Extract the (x, y) coordinate from the center of the cell holding the provided text.  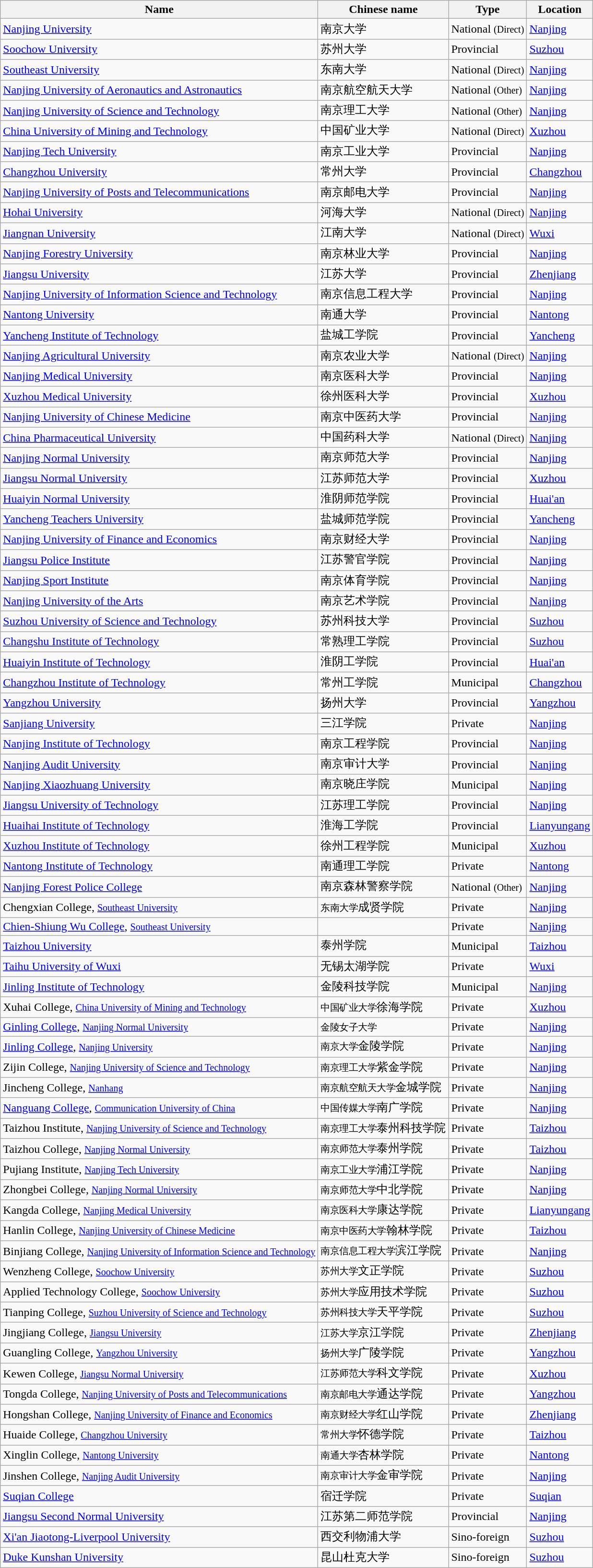
Nanjing Xiaozhuang University (159, 785)
南京信息工程大学 (383, 295)
南京晓庄学院 (383, 785)
Nanjing University of Information Science and Technology (159, 295)
Southeast University (159, 70)
中国矿业大学 (383, 132)
南京航空航天大学金城学院 (383, 1088)
南京大学金陵学院 (383, 1046)
China Pharmaceutical University (159, 438)
Jincheng College, Nanhang (159, 1088)
盐城师范学院 (383, 519)
Jiangsu University (159, 275)
江苏师范大学 (383, 478)
南京师范大学 (383, 458)
扬州大学 (383, 703)
徐州医科大学 (383, 396)
Wenzheng College, Soochow University (159, 1272)
Location (560, 10)
Chinese name (383, 10)
Guangling College, Yangzhou University (159, 1353)
Kewen College, Jiangsu Normal University (159, 1374)
Xuzhou Medical University (159, 396)
南京师范大学中北学院 (383, 1189)
徐州工程学院 (383, 846)
盐城工学院 (383, 335)
Nanjing Agricultural University (159, 356)
Hongshan College, Nanjing University of Finance and Economics (159, 1415)
Suqian (560, 1496)
Binjiang College, Nanjing University of Information Science and Technology (159, 1251)
常州大学 (383, 172)
Tongda College, Nanjing University of Posts and Telecommunications (159, 1394)
南京林业大学 (383, 253)
Hanlin College, Nanjing University of Chinese Medicine (159, 1231)
Changzhou Institute of Technology (159, 682)
中国矿业大学徐海学院 (383, 1007)
常州工学院 (383, 682)
Jiangsu Second Normal University (159, 1517)
苏州科技大学 (383, 621)
Nanjing University of Science and Technology (159, 110)
金陵科技学院 (383, 987)
Jinling College, Nanjing University (159, 1046)
Zhongbei College, Nanjing Normal University (159, 1189)
Jingjiang College, Jiangsu University (159, 1332)
Nanjing Forest Police College (159, 887)
淮阴师范学院 (383, 499)
南京工程学院 (383, 744)
南京大学 (383, 29)
Huaiyin Institute of Technology (159, 662)
Jinshen College, Nanjing Audit University (159, 1475)
Jiangsu Normal University (159, 478)
Xi'an Jiaotong-Liverpool University (159, 1537)
江苏师范大学科文学院 (383, 1374)
Zijin College, Nanjing University of Science and Technology (159, 1067)
南京审计大学金审学院 (383, 1475)
南通大学 (383, 315)
南京工业大学浦江学院 (383, 1169)
Applied Technology College, Soochow University (159, 1292)
Nanjing University (159, 29)
Jiangnan University (159, 233)
南京信息工程大学滨江学院 (383, 1251)
南通理工学院 (383, 867)
江苏大学 (383, 275)
西交利物浦大学 (383, 1537)
东南大学 (383, 70)
Nanjing Institute of Technology (159, 744)
Taizhou University (159, 946)
南京中医药大学翰林学院 (383, 1231)
南京财经大学红山学院 (383, 1415)
南京邮电大学 (383, 192)
Changshu Institute of Technology (159, 642)
南京审计大学 (383, 764)
苏州大学应用技术学院 (383, 1292)
Duke Kunshan University (159, 1558)
Tianping College, Suzhou University of Science and Technology (159, 1312)
南京艺术学院 (383, 601)
Ginling College, Nanjing Normal University (159, 1027)
淮阴工学院 (383, 662)
Taizhou Institute, Nanjing University of Science and Technology (159, 1129)
Sanjiang University (159, 724)
Nanjing University of Aeronautics and Astronautics (159, 90)
Nanjing University of Posts and Telecommunications (159, 192)
Nanjing Audit University (159, 764)
江苏第二师范学院 (383, 1517)
Yancheng Teachers University (159, 519)
Pujiang Institute, Nanjing Tech University (159, 1169)
宿迁学院 (383, 1496)
Huaiyin Normal University (159, 499)
Taizhou College, Nanjing Normal University (159, 1149)
Huaide College, Changzhou University (159, 1435)
苏州科技大学天平学院 (383, 1312)
Xuhai College, China University of Mining and Technology (159, 1007)
Chengxian College, Southeast University (159, 907)
Jiangsu Police Institute (159, 560)
江南大学 (383, 233)
南京师范大学泰州学院 (383, 1149)
金陵女子大学 (383, 1027)
Jiangsu University of Technology (159, 805)
江苏理工学院 (383, 805)
江苏警官学院 (383, 560)
Taihu University of Wuxi (159, 967)
南京财经大学 (383, 539)
Xinglin College, Nantong University (159, 1455)
无锡太湖学院 (383, 967)
南京中医药大学 (383, 418)
泰州学院 (383, 946)
Nantong Institute of Technology (159, 867)
南京理工大学泰州科技学院 (383, 1129)
南京理工大学 (383, 110)
东南大学成贤学院 (383, 907)
常熟理工学院 (383, 642)
Nantong University (159, 315)
南通大学杏林学院 (383, 1455)
南京农业大学 (383, 356)
Hohai University (159, 213)
Nanjing Forestry University (159, 253)
Nanguang College, Communication University of China (159, 1108)
苏州大学文正学院 (383, 1272)
Huaihai Institute of Technology (159, 826)
Changzhou University (159, 172)
南京理工大学紫金学院 (383, 1067)
河海大学 (383, 213)
Nanjing Tech University (159, 152)
南京邮电大学通达学院 (383, 1394)
Nanjing University of Finance and Economics (159, 539)
扬州大学广陵学院 (383, 1353)
南京航空航天大学 (383, 90)
Kangda College, Nanjing Medical University (159, 1210)
Chien-Shiung Wu College, Southeast University (159, 927)
Nanjing University of the Arts (159, 601)
Nanjing Medical University (159, 376)
Nanjing Sport Institute (159, 581)
江苏大学京江学院 (383, 1332)
Suqian College (159, 1496)
三江学院 (383, 724)
Soochow University (159, 49)
南京医科大学 (383, 376)
苏州大学 (383, 49)
昆山杜克大学 (383, 1558)
Type (487, 10)
Nanjing University of Chinese Medicine (159, 418)
Suzhou University of Science and Technology (159, 621)
淮海工学院 (383, 826)
Yancheng Institute of Technology (159, 335)
南京医科大学康达学院 (383, 1210)
China University of Mining and Technology (159, 132)
南京体育学院 (383, 581)
南京工业大学 (383, 152)
Yangzhou University (159, 703)
Jinling Institute of Technology (159, 987)
中国药科大学 (383, 438)
中国传媒大学南广学院 (383, 1108)
常州大学怀德学院 (383, 1435)
Xuzhou Institute of Technology (159, 846)
Nanjing Normal University (159, 458)
南京森林警察学院 (383, 887)
Name (159, 10)
